Extract the (x, y) coordinate from the center of the cell holding the provided text.  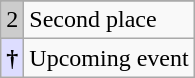
2 (12, 20)
Second place (109, 20)
† (12, 58)
Upcoming event (109, 58)
